Extract the (X, Y) coordinate from the center of the cell holding the provided text.  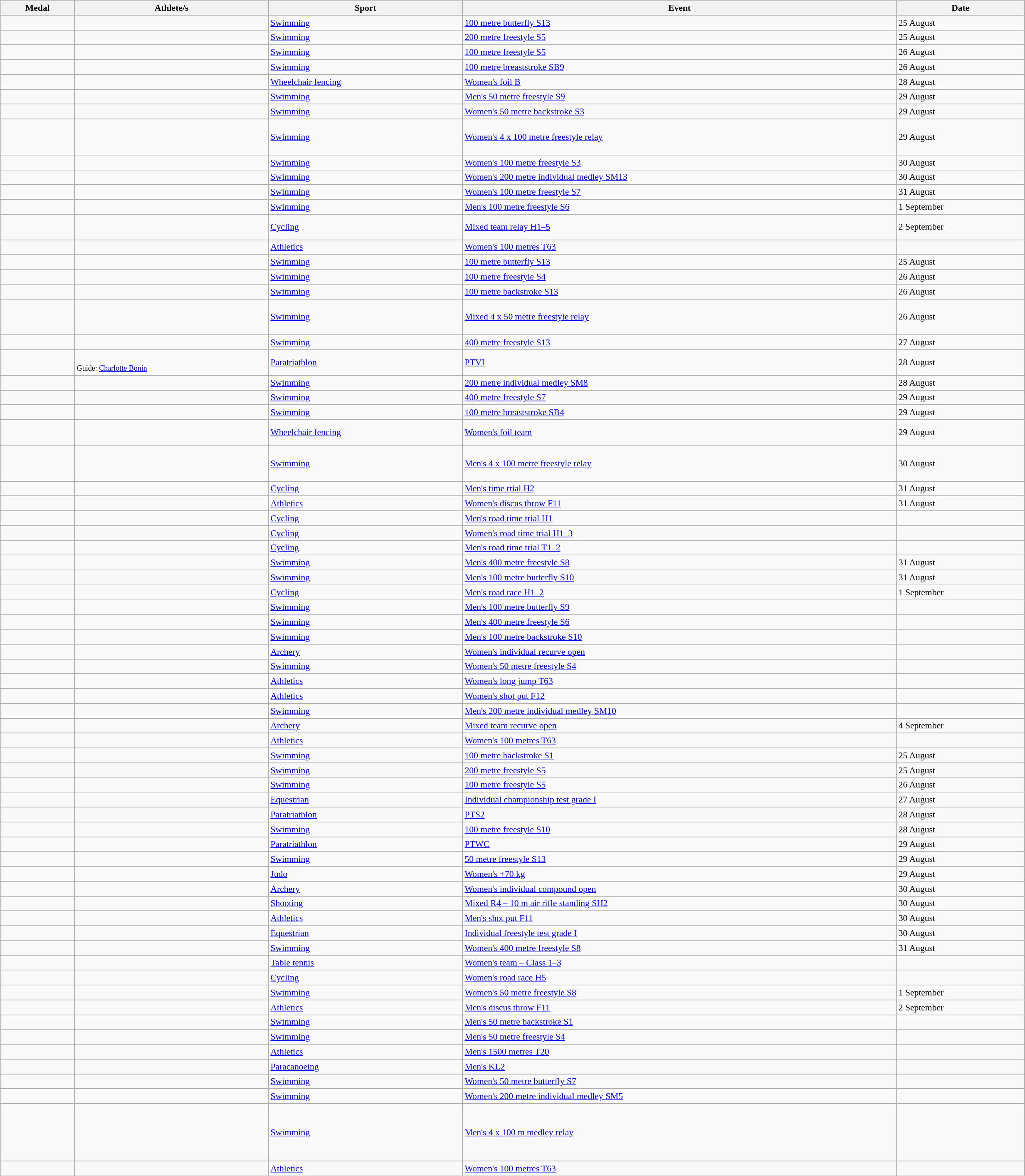
Men's 100 metre butterfly S9 (679, 607)
Judo (365, 874)
Mixed team relay H1–5 (679, 227)
Women's team – Class 1–3 (679, 963)
Women's foil team (679, 433)
100 metre breaststroke SB4 (679, 413)
Women's 50 metre butterfly S7 (679, 1082)
Mixed 4 x 50 metre freestyle relay (679, 317)
Men's 100 metre freestyle S6 (679, 207)
Men's 100 metre backstroke S10 (679, 637)
Women's long jump T63 (679, 681)
Individual freestyle test grade I (679, 933)
Men's 50 metre freestyle S4 (679, 1037)
Men's 50 metre backstroke S1 (679, 1022)
100 metre freestyle S4 (679, 277)
Women's road race H5 (679, 978)
Women's 50 metre freestyle S4 (679, 666)
Men's 4 x 100 m medley relay (679, 1132)
Men's 400 metre freestyle S6 (679, 622)
Sport (365, 8)
Women's 50 metre freestyle S8 (679, 993)
Women's 400 metre freestyle S8 (679, 948)
Table tennis (365, 963)
Men's road time trial H1 (679, 518)
Athlete/s (172, 8)
Men's 100 metre butterfly S10 (679, 578)
100 metre breaststroke SB9 (679, 67)
400 metre freestyle S7 (679, 398)
Shooting (365, 904)
PTS2 (679, 815)
Women's 100 metre freestyle S3 (679, 163)
Women's individual recurve open (679, 652)
Guide: Charlotte Bonin (172, 363)
Women's 4 x 100 metre freestyle relay (679, 137)
Men's 1500 metres T20 (679, 1052)
Date (961, 8)
Women's discus throw F11 (679, 504)
Mixed team recurve open (679, 726)
Paracanoeing (365, 1067)
PTWC (679, 844)
Women's 50 metre backstroke S3 (679, 112)
Men's road time trial T1–2 (679, 548)
Women's 100 metre freestyle S7 (679, 192)
PTVI (679, 363)
Women's 200 metre individual medley SM13 (679, 177)
Women's shot put F12 (679, 696)
Men's shot put F11 (679, 919)
Men's road race H1–2 (679, 592)
100 metre freestyle S10 (679, 829)
Medal (37, 8)
Women's foil B (679, 82)
Men's KL2 (679, 1067)
Men's 400 metre freestyle S8 (679, 563)
200 metre individual medley SM8 (679, 383)
Men's 50 metre freestyle S9 (679, 97)
Event (679, 8)
Mixed R4 – 10 m air rifle standing SH2 (679, 904)
400 metre freestyle S13 (679, 343)
Individual championship test grade I (679, 800)
100 metre backstroke S1 (679, 755)
Women's 200 metre individual medley SM5 (679, 1097)
Men's 4 x 100 metre freestyle relay (679, 463)
50 metre freestyle S13 (679, 859)
Men's time trial H2 (679, 489)
Men's discus throw F11 (679, 1008)
100 metre backstroke S13 (679, 292)
Women's +70 kg (679, 874)
Men's 200 metre individual medley SM10 (679, 711)
Women's road time trial H1–3 (679, 533)
4 September (961, 726)
Women's individual compound open (679, 889)
